Determine the [X, Y] coordinate at the center of the cell enclosing the given text.  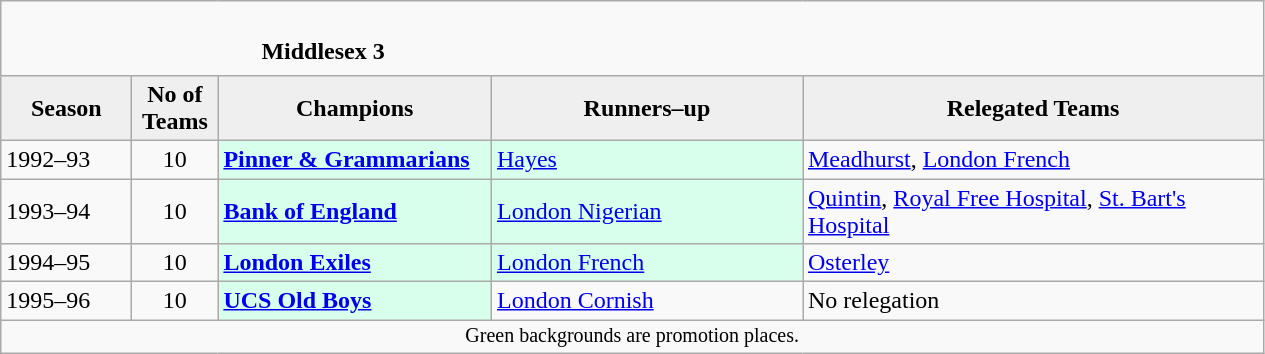
1995–96 [66, 301]
London Exiles [355, 263]
Quintin, Royal Free Hospital, St. Bart's Hospital [1032, 210]
Season [66, 108]
London Cornish [646, 301]
Pinner & Grammarians [355, 159]
1992–93 [66, 159]
London Nigerian [646, 210]
No of Teams [175, 108]
1994–95 [66, 263]
Bank of England [355, 210]
Meadhurst, London French [1032, 159]
No relegation [1032, 301]
UCS Old Boys [355, 301]
1993–94 [66, 210]
Osterley [1032, 263]
Champions [355, 108]
Green backgrounds are promotion places. [632, 336]
Hayes [646, 159]
Runners–up [646, 108]
Relegated Teams [1032, 108]
London French [646, 263]
